Detect which cell encompasses the target text, then output its [x, y] center coordinate. 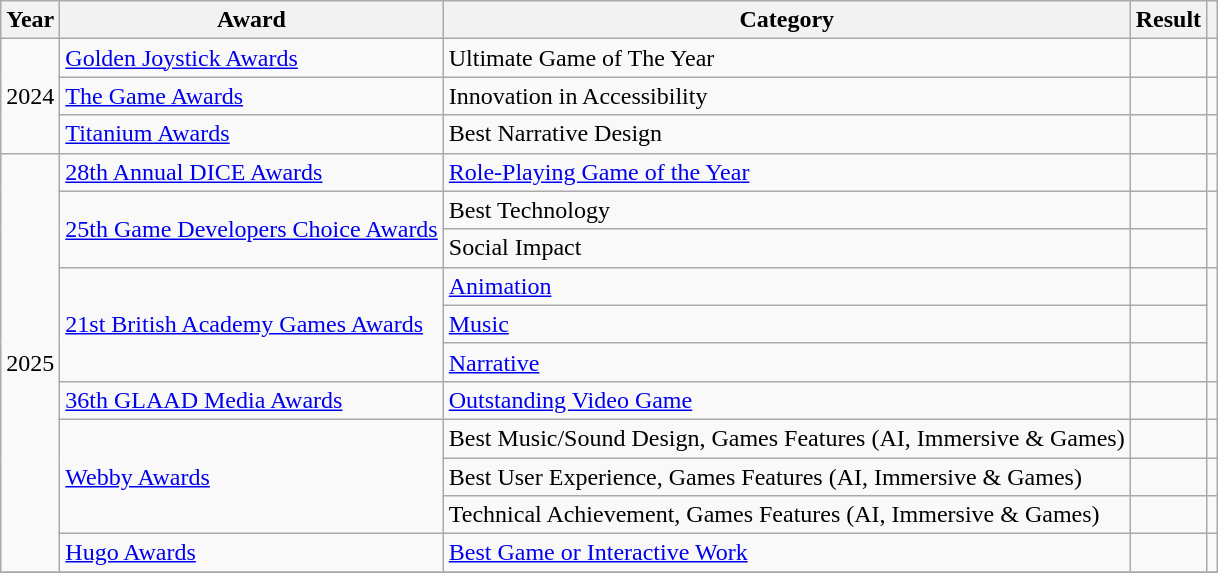
Best Technology [786, 210]
Ultimate Game of The Year [786, 58]
Best Game or Interactive Work [786, 553]
Webby Awards [252, 476]
Titanium Awards [252, 134]
Music [786, 324]
Best Narrative Design [786, 134]
Animation [786, 286]
Year [30, 20]
Best User Experience, Games Features (AI, Immersive & Games) [786, 477]
36th GLAAD Media Awards [252, 400]
Award [252, 20]
Technical Achievement, Games Features (AI, Immersive & Games) [786, 515]
Best Music/Sound Design, Games Features (AI, Immersive & Games) [786, 438]
Role-Playing Game of the Year [786, 172]
Hugo Awards [252, 553]
Innovation in Accessibility [786, 96]
Golden Joystick Awards [252, 58]
25th Game Developers Choice Awards [252, 229]
2025 [30, 362]
The Game Awards [252, 96]
2024 [30, 96]
Outstanding Video Game [786, 400]
Category [786, 20]
28th Annual DICE Awards [252, 172]
Narrative [786, 362]
Social Impact [786, 248]
21st British Academy Games Awards [252, 324]
Result [1168, 20]
